Locate the cell with the specified text and output its [x, y] center coordinate. 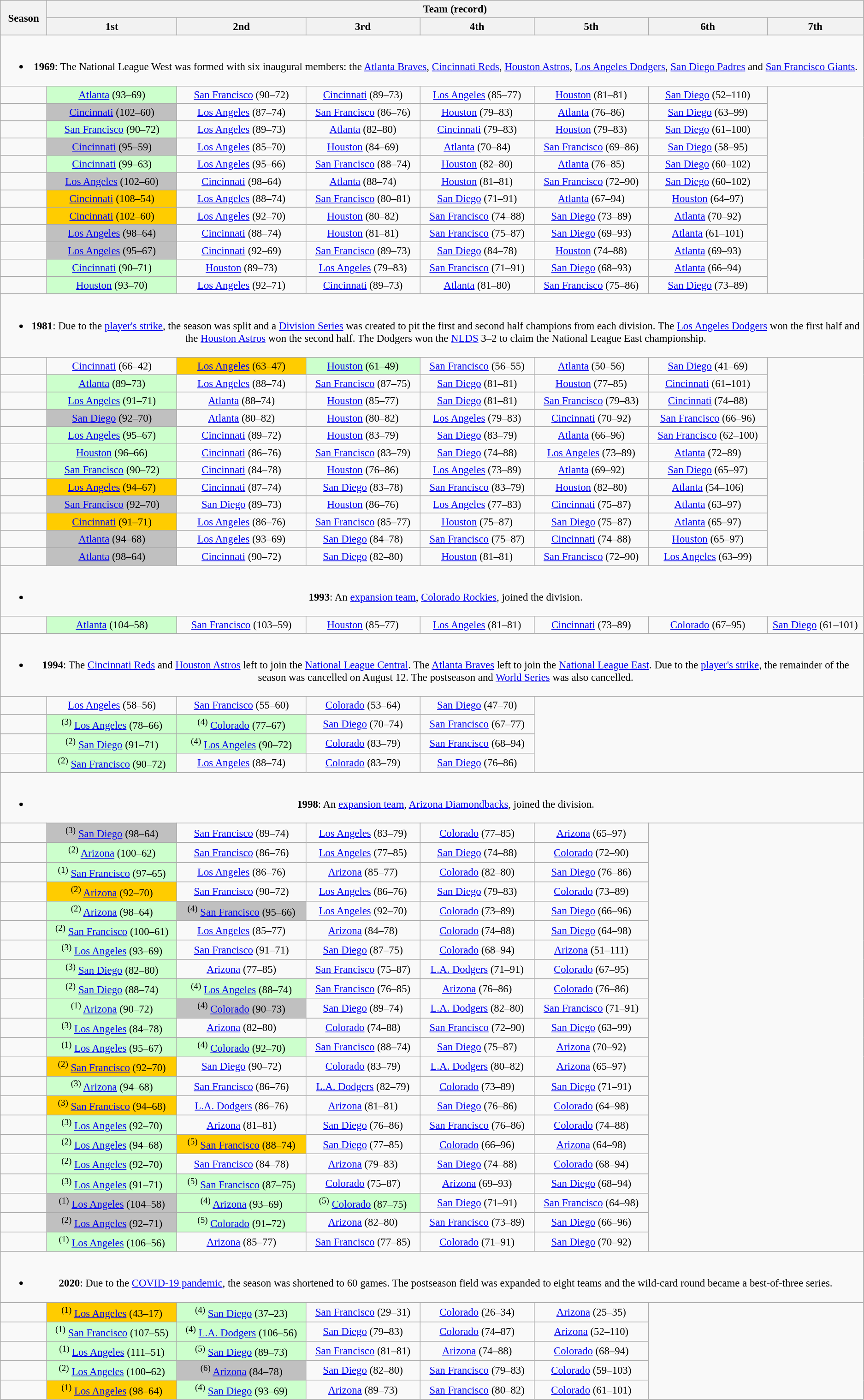
San Francisco (76–85) [363, 989]
(4) Arizona (93–69) [242, 1203]
(2) Arizona (98–64) [112, 911]
(2) San Diego (91–71) [112, 743]
San Diego (58–95) [708, 147]
(3) Los Angeles (92–70) [112, 1125]
Colorado (82–80) [477, 872]
L.A. Dodgers (82–80) [477, 1008]
7th [815, 27]
5th [591, 27]
San Francisco (56–55) [477, 366]
(1) Arizona (90–72) [112, 1008]
Houston (64–97) [708, 199]
San Diego (92–70) [112, 418]
(2) San Francisco (92–70) [112, 1066]
Cincinnati (91–71) [112, 522]
Cincinnati (92–69) [242, 251]
(2) Los Angeles (92–71) [112, 1222]
(4) Colorado (77–67) [242, 724]
Houston (74–88) [591, 251]
San Francisco (66–96) [708, 418]
Cincinnati (73–89) [591, 625]
L.A. Dodgers (86–76) [242, 1106]
Atlanta (61–101) [708, 233]
(5) San Francisco (88–74) [242, 1144]
Houston (65–97) [708, 539]
Colorado (53–64) [363, 706]
Colorado (26–34) [477, 1312]
Houston (76–86) [363, 470]
(2) San Francisco (90–72) [112, 763]
San Diego (52–110) [708, 95]
(6) Arizona (84–78) [242, 1370]
Los Angeles (77–83) [477, 505]
Arizona (89–73) [363, 1390]
(2) San Francisco (100–61) [112, 930]
Los Angeles (98–64) [112, 233]
San Diego (83–78) [363, 488]
San Francisco (89–74) [242, 833]
(1) Los Angeles (43–17) [112, 1312]
Los Angeles (77–85) [363, 852]
Atlanta (67–94) [591, 199]
(3) San Diego (98–64) [112, 833]
San Francisco (80–82) [477, 1390]
Colorado (64–98) [591, 1106]
Atlanta (70–84) [477, 147]
Cincinnati (79–83) [477, 129]
6th [708, 27]
Cincinnati (70–92) [591, 418]
(3) San Diego (82–80) [112, 969]
Atlanta (70–92) [708, 216]
(4) Colorado (90–73) [242, 1008]
Cincinnati (86–76) [242, 453]
Los Angeles (91–71) [112, 401]
Los Angeles (89–73) [242, 129]
Cincinnati (61–101) [708, 383]
Atlanta (82–80) [363, 129]
Atlanta (72–89) [708, 453]
L.A. Dodgers (82–79) [363, 1086]
San Francisco (67–77) [477, 724]
Arizona (76–86) [477, 989]
Cincinnati (88–74) [242, 233]
Cincinnati (87–74) [242, 488]
Los Angeles (87–74) [242, 112]
Atlanta (93–69) [112, 95]
Colorado (76–86) [591, 989]
Los Angeles (93–69) [242, 539]
Houston (89–73) [242, 268]
Atlanta (69–93) [708, 251]
Houston (84–69) [363, 147]
4th [477, 27]
Team (record) [455, 9]
San Francisco (77–85) [363, 1242]
Cincinnati (95–59) [112, 147]
San Diego (87–75) [363, 950]
Atlanta (104–58) [112, 625]
(2) Los Angeles (94–68) [112, 1144]
San Diego (47–70) [477, 706]
Colorado (61–101) [591, 1390]
San Diego (61–100) [708, 129]
(5) Colorado (91–72) [242, 1222]
Atlanta (94–68) [112, 539]
Los Angeles (102–60) [112, 181]
Cincinnati (75–87) [591, 505]
Arizona (84–78) [363, 930]
L.A. Dodgers (80–82) [477, 1066]
(3) Los Angeles (78–66) [112, 724]
(3) Los Angeles (93–69) [112, 950]
(4) San Diego (93–69) [242, 1390]
Atlanta (76–85) [591, 164]
L.A. Dodgers (71–91) [477, 969]
1993: An expansion team, Colorado Rockies, joined the division. [432, 591]
Atlanta (66–94) [708, 268]
Colorado (72–90) [591, 852]
(5) San Diego (89–73) [242, 1351]
Los Angeles (95–66) [242, 164]
San Francisco (91–71) [242, 950]
Los Angeles (94–67) [112, 488]
San Diego (83–79) [477, 435]
(1) Los Angeles (111–51) [112, 1351]
San Francisco (73–89) [477, 1222]
(2) Los Angeles (100–62) [112, 1370]
San Francisco (92–70) [112, 505]
Cincinnati (84–78) [242, 470]
San Francisco (62–100) [708, 435]
San Francisco (89–73) [363, 251]
San Diego (89–74) [363, 1008]
Atlanta (81–80) [477, 286]
Atlanta (80–82) [242, 418]
San Francisco (84–78) [242, 1164]
(2) Arizona (100–62) [112, 852]
Arizona (77–85) [242, 969]
Cincinnati (66–42) [112, 366]
Cincinnati (98–64) [242, 181]
Los Angeles (81–81) [477, 625]
San Diego (68–94) [591, 1183]
Houston (83–79) [363, 435]
Colorado (59–103) [591, 1370]
Atlanta (66–96) [591, 435]
Cincinnati (99–63) [112, 164]
(4) Colorado (92–70) [242, 1047]
Colorado (77–85) [477, 833]
Arizona (25–35) [591, 1312]
Colorado (74–87) [477, 1331]
San Francisco (80–81) [363, 199]
Houston (93–70) [112, 286]
San Francisco (81–81) [363, 1351]
3rd [363, 27]
Los Angeles (85–70) [242, 147]
Los Angeles (58–56) [112, 706]
Atlanta (50–56) [591, 366]
2nd [242, 27]
San Diego (77–85) [363, 1144]
Atlanta (98–64) [112, 557]
San Diego (70–92) [591, 1242]
(4) L.A. Dodgers (106–56) [242, 1331]
Atlanta (54–106) [708, 488]
(1) San Francisco (107–55) [112, 1331]
(5) San Francisco (87–75) [242, 1183]
(3) Los Angeles (84–78) [112, 1028]
Houston (86–76) [363, 505]
San Francisco (64–98) [591, 1203]
San Diego (65–97) [708, 470]
Cincinnati (108–54) [112, 199]
San Francisco (76–86) [477, 1125]
Atlanta (63–97) [708, 505]
San Francisco (69–86) [591, 147]
San Diego (69–93) [591, 233]
(2) Arizona (92–70) [112, 891]
Houston (96–66) [112, 453]
San Francisco (68–94) [477, 743]
Cincinnati (90–72) [242, 557]
San Francisco (87–75) [363, 383]
Cincinnati (89–72) [242, 435]
(4) San Francisco (95–66) [242, 911]
Colorado (71–91) [477, 1242]
Colorado (66–96) [477, 1144]
Colorado (75–87) [363, 1183]
1st [112, 27]
Los Angeles (83–79) [363, 833]
San Francisco (85–77) [363, 522]
(3) San Francisco (94–68) [112, 1106]
(3) Arizona (94–68) [112, 1086]
Atlanta (89–73) [112, 383]
Houston (77–85) [591, 383]
(4) San Diego (37–23) [242, 1312]
1998: An expansion team, Arizona Diamondbacks, joined the division. [432, 798]
Los Angeles (63–47) [242, 366]
(5) Colorado (87–75) [363, 1203]
Arizona (70–92) [591, 1047]
(4) Los Angeles (90–72) [242, 743]
San Francisco (74–88) [477, 216]
(2) Los Angeles (92–70) [112, 1164]
San Francisco (29–31) [363, 1312]
Arizona (51–111) [591, 950]
Arizona (69–93) [477, 1183]
(1) Los Angeles (98–64) [112, 1390]
(1) Los Angeles (104–58) [112, 1203]
San Francisco (55–60) [242, 706]
(1) Los Angeles (95–67) [112, 1047]
San Diego (41–69) [708, 366]
(2) San Diego (88–74) [112, 989]
Atlanta (65–97) [708, 522]
(3) Los Angeles (91–71) [112, 1183]
(4) Los Angeles (88–74) [242, 989]
(1) San Francisco (97–65) [112, 872]
Season [24, 18]
Cincinnati (90–71) [112, 268]
San Francisco (75–86) [591, 286]
San Diego (90–72) [242, 1066]
San Francisco (103–59) [242, 625]
Arizona (79–83) [363, 1164]
San Diego (61–101) [815, 625]
San Diego (68–93) [591, 268]
Atlanta (69–92) [591, 470]
Los Angeles (63–99) [708, 557]
(1) Los Angeles (106–56) [112, 1242]
San Diego (64–98) [591, 930]
San Diego (70–74) [363, 724]
Atlanta (76–86) [591, 112]
Los Angeles (92–71) [242, 286]
Houston (61–49) [363, 366]
Houston (75–87) [477, 522]
Arizona (52–110) [591, 1331]
San Diego (89–73) [242, 505]
Arizona (74–88) [477, 1351]
Arizona (64–98) [591, 1144]
